Provide the [X, Y] coordinate of the cell's center where the given text is located.  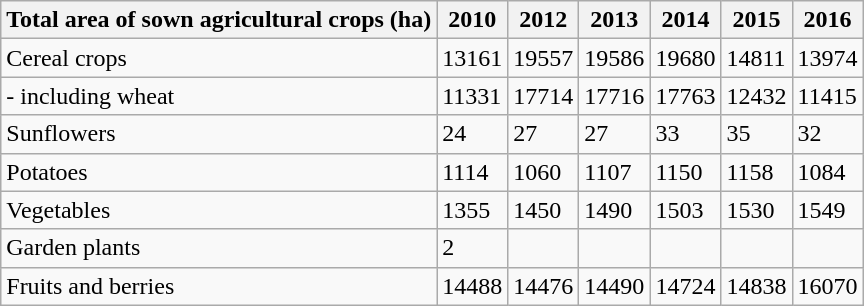
1060 [544, 172]
2013 [614, 20]
1503 [686, 210]
14811 [756, 58]
33 [686, 134]
1107 [614, 172]
17714 [544, 96]
Total area of sown agricultural crops (ha) [219, 20]
14490 [614, 286]
1150 [686, 172]
Potatoes [219, 172]
11415 [828, 96]
Garden plants [219, 248]
1084 [828, 172]
Sunflowers [219, 134]
Vegetables [219, 210]
2016 [828, 20]
14488 [472, 286]
- including wheat [219, 96]
1490 [614, 210]
17763 [686, 96]
19557 [544, 58]
1549 [828, 210]
14476 [544, 286]
24 [472, 134]
Cereal crops [219, 58]
2 [472, 248]
2014 [686, 20]
32 [828, 134]
16070 [828, 286]
17716 [614, 96]
1450 [544, 210]
14724 [686, 286]
19586 [614, 58]
13161 [472, 58]
2015 [756, 20]
14838 [756, 286]
2010 [472, 20]
1355 [472, 210]
13974 [828, 58]
2012 [544, 20]
12432 [756, 96]
35 [756, 134]
1114 [472, 172]
Fruits and berries [219, 286]
19680 [686, 58]
1158 [756, 172]
1530 [756, 210]
11331 [472, 96]
